Identify which cell holds the provided text, then report its [x, y] central coordinate. 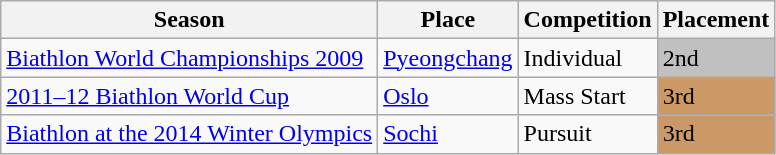
Mass Start [588, 96]
Competition [588, 20]
Pyeongchang [448, 58]
Biathlon World Championships 2009 [190, 58]
Pursuit [588, 134]
Place [448, 20]
Season [190, 20]
Oslo [448, 96]
Biathlon at the 2014 Winter Olympics [190, 134]
2nd [716, 58]
2011–12 Biathlon World Cup [190, 96]
Sochi [448, 134]
Placement [716, 20]
Individual [588, 58]
